From the cell containing the given text, extract its center point as (X, Y) coordinate. 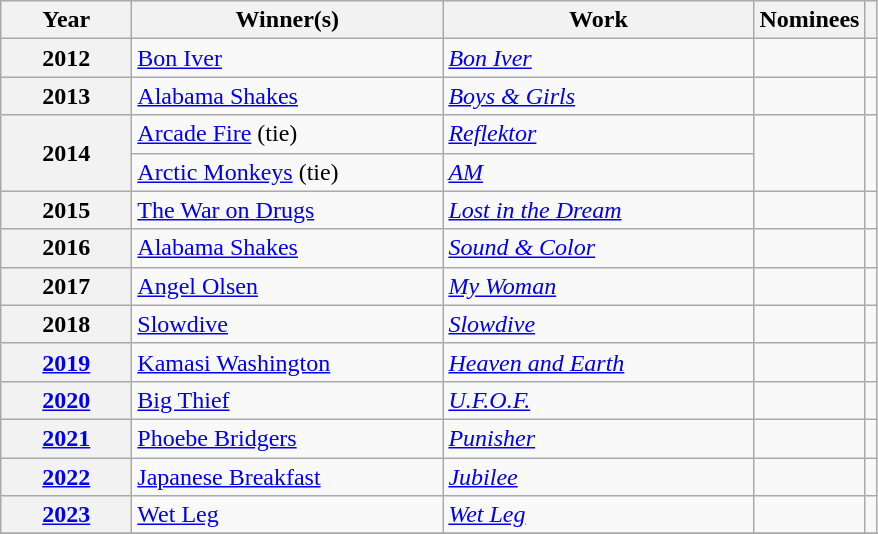
2012 (66, 58)
Boys & Girls (598, 96)
2015 (66, 210)
2023 (66, 515)
My Woman (598, 286)
2014 (66, 153)
Japanese Breakfast (288, 477)
Year (66, 20)
The War on Drugs (288, 210)
2022 (66, 477)
Heaven and Earth (598, 362)
Work (598, 20)
2013 (66, 96)
Punisher (598, 438)
Angel Olsen (288, 286)
2020 (66, 400)
2021 (66, 438)
Reflektor (598, 134)
2018 (66, 324)
Arcade Fire (tie) (288, 134)
2017 (66, 286)
Big Thief (288, 400)
Jubilee (598, 477)
Winner(s) (288, 20)
Arctic Monkeys (tie) (288, 172)
Lost in the Dream (598, 210)
AM (598, 172)
Nominees (810, 20)
Phoebe Bridgers (288, 438)
2016 (66, 248)
U.F.O.F. (598, 400)
2019 (66, 362)
Sound & Color (598, 248)
Kamasi Washington (288, 362)
